Output the [x, y] coordinate of the center of the cell containing the given text.  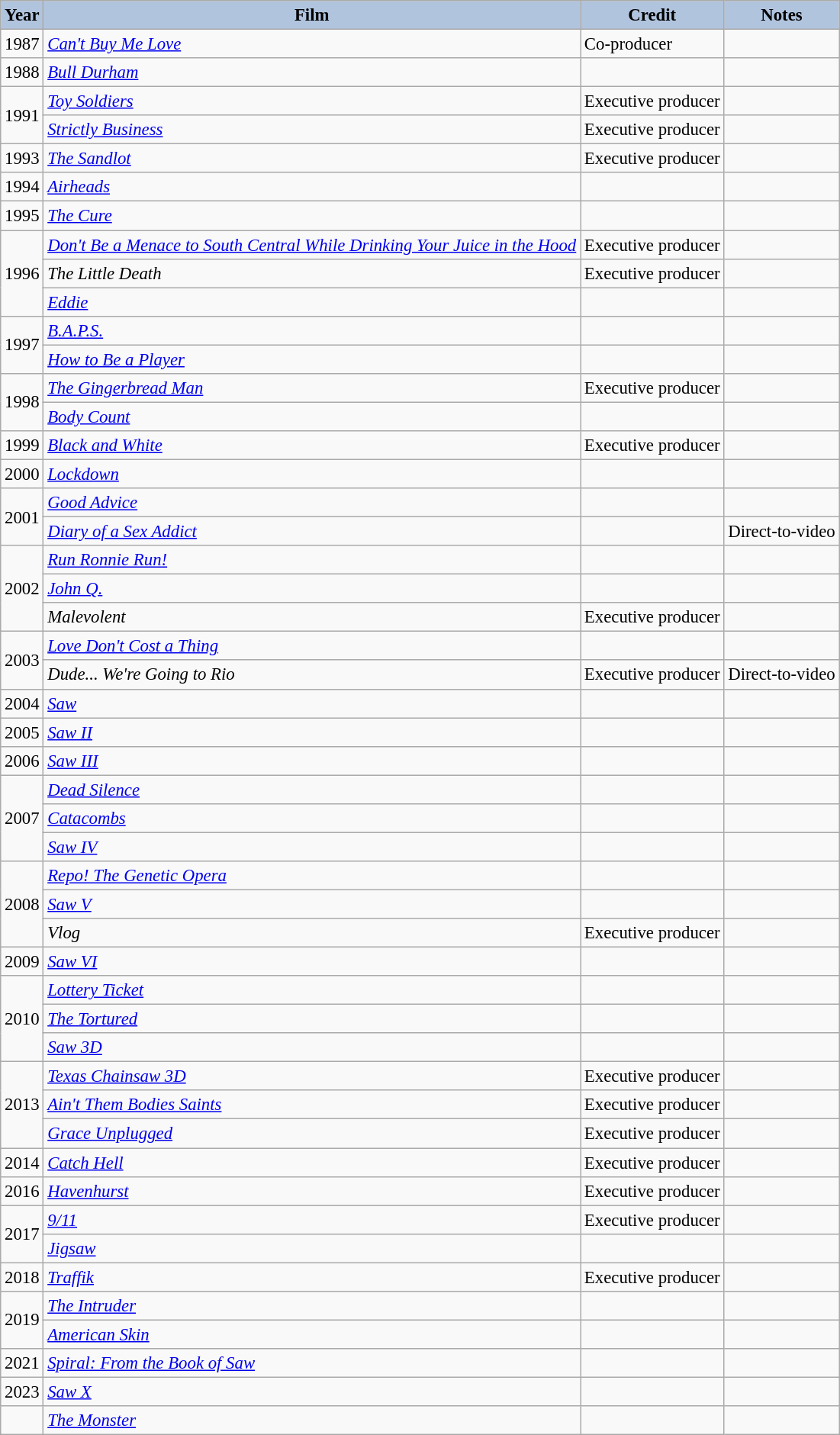
Saw II [312, 732]
9/11 [312, 1220]
2007 [22, 818]
2014 [22, 1163]
Don't Be a Menace to South Central While Drinking Your Juice in the Hood [312, 245]
Havenhurst [312, 1191]
2018 [22, 1277]
Strictly Business [312, 130]
Love Don't Cost a Thing [312, 646]
Catch Hell [312, 1163]
Credit [652, 15]
1988 [22, 72]
2023 [22, 1392]
The Intruder [312, 1306]
The Little Death [312, 273]
Ain't Them Bodies Saints [312, 1105]
Saw 3D [312, 1047]
Saw IV [312, 847]
2003 [22, 661]
1998 [22, 403]
Traffik [312, 1277]
American Skin [312, 1334]
B.A.P.S. [312, 330]
Vlog [312, 933]
1993 [22, 159]
1987 [22, 44]
2010 [22, 1019]
Jigsaw [312, 1248]
Can't Buy Me Love [312, 44]
Malevolent [312, 617]
Co-producer [652, 44]
1996 [22, 273]
Saw X [312, 1392]
Lockdown [312, 474]
2008 [22, 905]
Body Count [312, 417]
2021 [22, 1363]
Bull Durham [312, 72]
How to Be a Player [312, 359]
2001 [22, 517]
1999 [22, 446]
2006 [22, 761]
1997 [22, 345]
Black and White [312, 446]
Grace Unplugged [312, 1134]
2013 [22, 1105]
Texas Chainsaw 3D [312, 1076]
Dead Silence [312, 790]
2009 [22, 962]
Lottery Ticket [312, 990]
Airheads [312, 187]
Catacombs [312, 819]
Repo! The Genetic Opera [312, 876]
2004 [22, 703]
Diary of a Sex Addict [312, 532]
2005 [22, 732]
Good Advice [312, 503]
Saw VI [312, 962]
Spiral: From the Book of Saw [312, 1363]
Dude... We're Going to Rio [312, 675]
1991 [22, 116]
1994 [22, 187]
Saw V [312, 904]
Toy Soldiers [312, 101]
1995 [22, 216]
Notes [781, 15]
Saw III [312, 761]
Saw [312, 703]
The Tortured [312, 1019]
2017 [22, 1234]
2019 [22, 1320]
2002 [22, 589]
Run Ronnie Run! [312, 560]
Film [312, 15]
The Cure [312, 216]
2000 [22, 474]
The Sandlot [312, 159]
Eddie [312, 302]
The Gingerbread Man [312, 388]
Year [22, 15]
John Q. [312, 589]
2016 [22, 1191]
The Monster [312, 1421]
